Output the (x, y) coordinate of the center of the cell containing the given text.  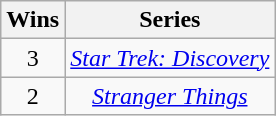
Series (170, 20)
Star Trek: Discovery (170, 58)
2 (33, 96)
Wins (33, 20)
Stranger Things (170, 96)
3 (33, 58)
